Return [x, y] of the center of cell containing provided text 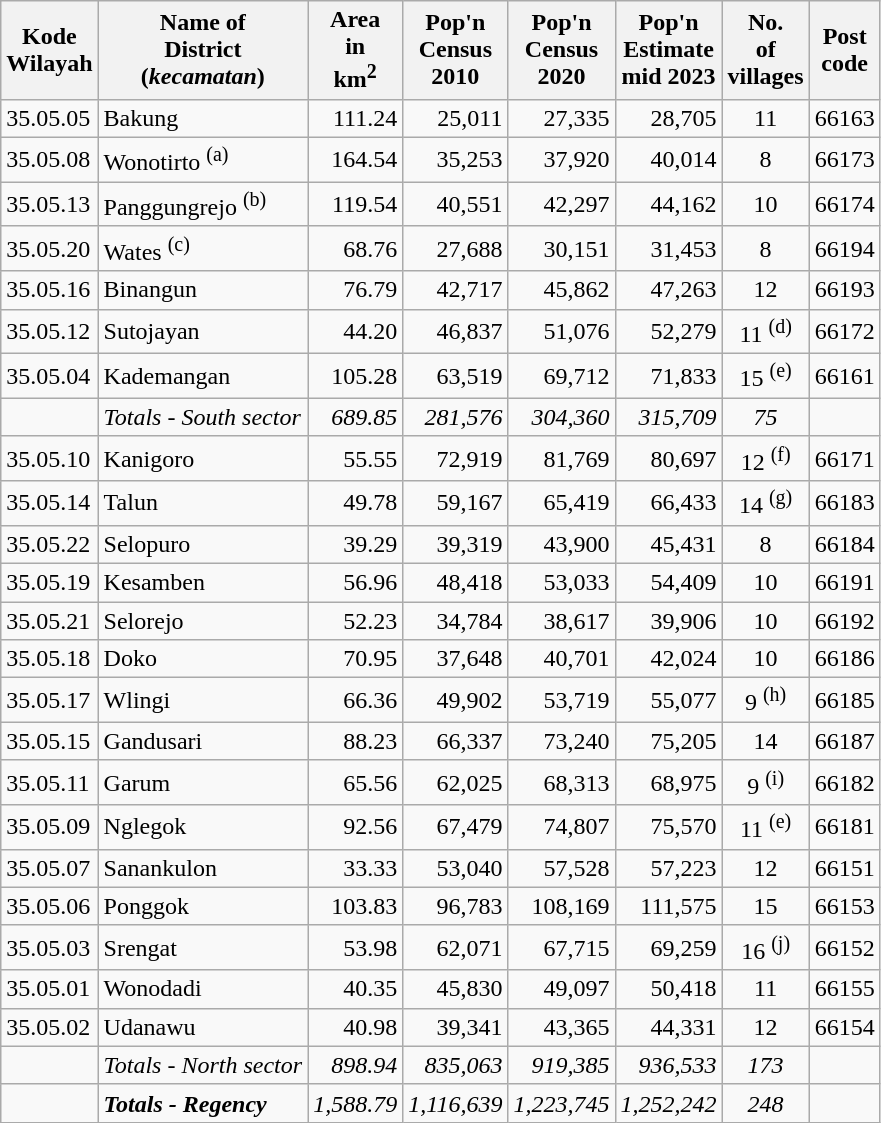
37,920 [562, 160]
105.28 [356, 376]
66151 [844, 868]
34,784 [456, 621]
51,076 [562, 332]
119.54 [356, 204]
35.05.20 [50, 248]
111,575 [668, 906]
35.05.04 [50, 376]
76.79 [356, 290]
40,551 [456, 204]
Selopuro [203, 544]
66174 [844, 204]
68,313 [562, 782]
53,040 [456, 868]
35.05.02 [50, 1027]
68.76 [356, 248]
69,712 [562, 376]
28,705 [668, 118]
74,807 [562, 828]
49.78 [356, 504]
11 (d) [766, 332]
Postcode [844, 50]
111.24 [356, 118]
27,335 [562, 118]
35.05.08 [50, 160]
80,697 [668, 458]
62,025 [456, 782]
15 (e) [766, 376]
Kademangan [203, 376]
1,252,242 [668, 1103]
39,906 [668, 621]
66193 [844, 290]
Area in km2 [356, 50]
66181 [844, 828]
27,688 [456, 248]
39,319 [456, 544]
44,162 [668, 204]
Kesamben [203, 582]
35.05.15 [50, 741]
55.55 [356, 458]
35.05.10 [50, 458]
43,900 [562, 544]
Kode Wilayah [50, 50]
15 [766, 906]
315,709 [668, 417]
39,341 [456, 1027]
73,240 [562, 741]
12 (f) [766, 458]
42,024 [668, 659]
35.05.19 [50, 582]
68,975 [668, 782]
281,576 [456, 417]
Wlingi [203, 700]
66,433 [668, 504]
Sutojayan [203, 332]
66172 [844, 332]
Wates (c) [203, 248]
Doko [203, 659]
48,418 [456, 582]
304,360 [562, 417]
835,063 [456, 1065]
81,769 [562, 458]
66152 [844, 948]
35.05.21 [50, 621]
39.29 [356, 544]
40,014 [668, 160]
59,167 [456, 504]
14 (g) [766, 504]
66187 [844, 741]
66182 [844, 782]
Wonotirto (a) [203, 160]
52.23 [356, 621]
35.05.18 [50, 659]
Sanankulon [203, 868]
173 [766, 1065]
63,519 [456, 376]
108,169 [562, 906]
72,919 [456, 458]
49,902 [456, 700]
9 (h) [766, 700]
70.95 [356, 659]
30,151 [562, 248]
75,205 [668, 741]
35.05.13 [50, 204]
103.83 [356, 906]
66194 [844, 248]
Binangun [203, 290]
35.05.06 [50, 906]
92.56 [356, 828]
66184 [844, 544]
66186 [844, 659]
Garum [203, 782]
44,331 [668, 1027]
45,830 [456, 989]
248 [766, 1103]
50,418 [668, 989]
66161 [844, 376]
35.05.03 [50, 948]
Wonodadi [203, 989]
33.33 [356, 868]
Totals - South sector [203, 417]
54,409 [668, 582]
69,259 [668, 948]
57,223 [668, 868]
Pop'nCensus2020 [562, 50]
66163 [844, 118]
689.85 [356, 417]
66191 [844, 582]
35,253 [456, 160]
14 [766, 741]
53,033 [562, 582]
Nglegok [203, 828]
62,071 [456, 948]
66173 [844, 160]
11 (e) [766, 828]
Talun [203, 504]
No. ofvillages [766, 50]
96,783 [456, 906]
37,648 [456, 659]
919,385 [562, 1065]
66.36 [356, 700]
Bakung [203, 118]
55,077 [668, 700]
Kanigoro [203, 458]
66171 [844, 458]
45,862 [562, 290]
35.05.05 [50, 118]
88.23 [356, 741]
43,365 [562, 1027]
35.05.09 [50, 828]
40.35 [356, 989]
1,223,745 [562, 1103]
57,528 [562, 868]
40,701 [562, 659]
42,717 [456, 290]
38,617 [562, 621]
65.56 [356, 782]
35.05.17 [50, 700]
Srengat [203, 948]
Totals - North sector [203, 1065]
42,297 [562, 204]
65,419 [562, 504]
66155 [844, 989]
67,715 [562, 948]
9 (i) [766, 782]
Panggungrejo (b) [203, 204]
66153 [844, 906]
35.05.16 [50, 290]
Udanawu [203, 1027]
75,570 [668, 828]
25,011 [456, 118]
Pop'nCensus2010 [456, 50]
898.94 [356, 1065]
66183 [844, 504]
40.98 [356, 1027]
67,479 [456, 828]
1,588.79 [356, 1103]
49,097 [562, 989]
35.05.01 [50, 989]
66,337 [456, 741]
45,431 [668, 544]
56.96 [356, 582]
53.98 [356, 948]
Name ofDistrict(kecamatan) [203, 50]
35.05.12 [50, 332]
66154 [844, 1027]
164.54 [356, 160]
Selorejo [203, 621]
936,533 [668, 1065]
75 [766, 417]
31,453 [668, 248]
44.20 [356, 332]
66185 [844, 700]
35.05.07 [50, 868]
52,279 [668, 332]
35.05.11 [50, 782]
Totals - Regency [203, 1103]
35.05.22 [50, 544]
46,837 [456, 332]
71,833 [668, 376]
Pop'nEstimatemid 2023 [668, 50]
1,116,639 [456, 1103]
47,263 [668, 290]
Ponggok [203, 906]
53,719 [562, 700]
16 (j) [766, 948]
35.05.14 [50, 504]
Gandusari [203, 741]
66192 [844, 621]
